Detect which cell encompasses the target text, then output its [x, y] center coordinate. 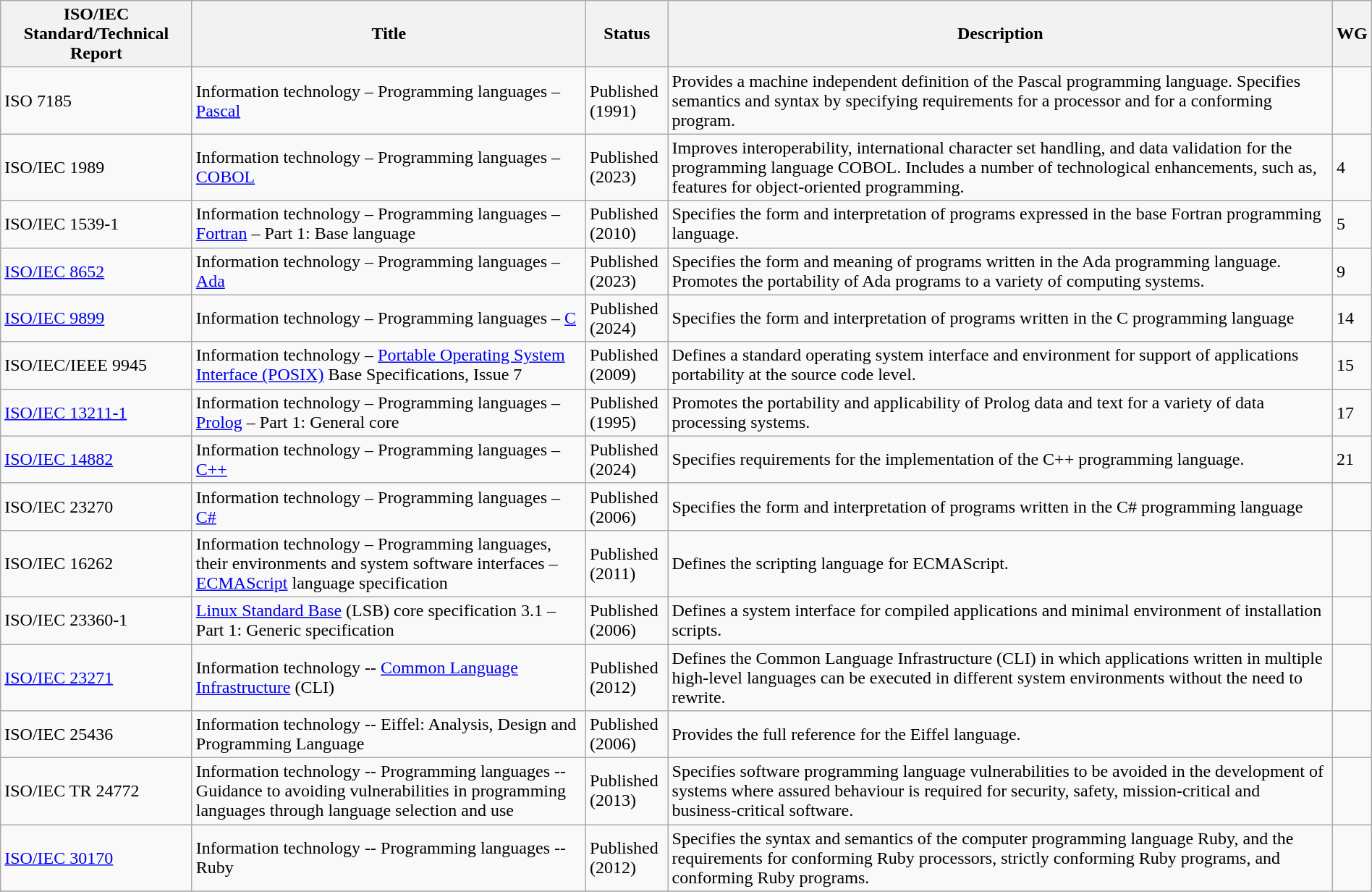
ISO/IEC/IEEE 9945 [97, 365]
ISO/IEC Standard/Technical Report [97, 34]
Specifies the form and interpretation of programs expressed in the base Fortran programming language. [1000, 224]
Information technology -- Programming languages -- Ruby [389, 858]
Status [627, 34]
Published (2009) [627, 365]
Specifies requirements for the implementation of the C++ programming language. [1000, 459]
21 [1352, 459]
Information technology – Programming languages – Ada [389, 271]
Information technology – Portable Operating System Interface (POSIX) Base Specifications, Issue 7 [389, 365]
Published (1991) [627, 101]
ISO/IEC 23271 [97, 678]
ISO/IEC 1539-1 [97, 224]
ISO/IEC 13211-1 [97, 413]
Defines a standard operating system interface and environment for support of applications portability at the source code level. [1000, 365]
ISO/IEC TR 24772 [97, 791]
Information technology – Programming languages – C++ [389, 459]
15 [1352, 365]
ISO/IEC 30170 [97, 858]
WG [1352, 34]
Specifies the form and interpretation of programs written in the C programming language [1000, 319]
9 [1352, 271]
Information technology – Programming languages, their environments and system software interfaces – ECMAScript language specification [389, 563]
Defines the scripting language for ECMAScript. [1000, 563]
Information technology -- Eiffel: Analysis, Design and Programming Language [389, 734]
ISO/IEC 23360-1 [97, 620]
Linux Standard Base (LSB) core specification 3.1 – Part 1: Generic specification [389, 620]
Information technology – Programming languages – COBOL [389, 167]
4 [1352, 167]
ISO/IEC 8652 [97, 271]
ISO/IEC 9899 [97, 319]
ISO/IEC 25436 [97, 734]
Published (2010) [627, 224]
Information technology – Programming languages – Fortran – Part 1: Base language [389, 224]
ISO/IEC 14882 [97, 459]
Title [389, 34]
Information technology – Programming languages – C [389, 319]
14 [1352, 319]
17 [1352, 413]
Published (1995) [627, 413]
Information technology – Programming languages – Pascal [389, 101]
ISO 7185 [97, 101]
ISO/IEC 23270 [97, 507]
Provides the full reference for the Eiffel language. [1000, 734]
Published (2011) [627, 563]
Published (2013) [627, 791]
Specifies the form and interpretation of programs written in the C# programming language [1000, 507]
Information technology – Programming languages – Prolog – Part 1: General core [389, 413]
Information technology -- Common Language Infrastructure (CLI) [389, 678]
Description [1000, 34]
Information technology -- Programming languages -- Guidance to avoiding vulnerabilities in programming languages through language selection and use [389, 791]
5 [1352, 224]
ISO/IEC 1989 [97, 167]
Information technology – Programming languages – C# [389, 507]
Promotes the portability and applicability of Prolog data and text for a variety of data processing systems. [1000, 413]
ISO/IEC 16262 [97, 563]
Defines a system interface for compiled applications and minimal environment of installation scripts. [1000, 620]
